For the text-containing cell, return its midpoint in [X, Y] coordinate format. 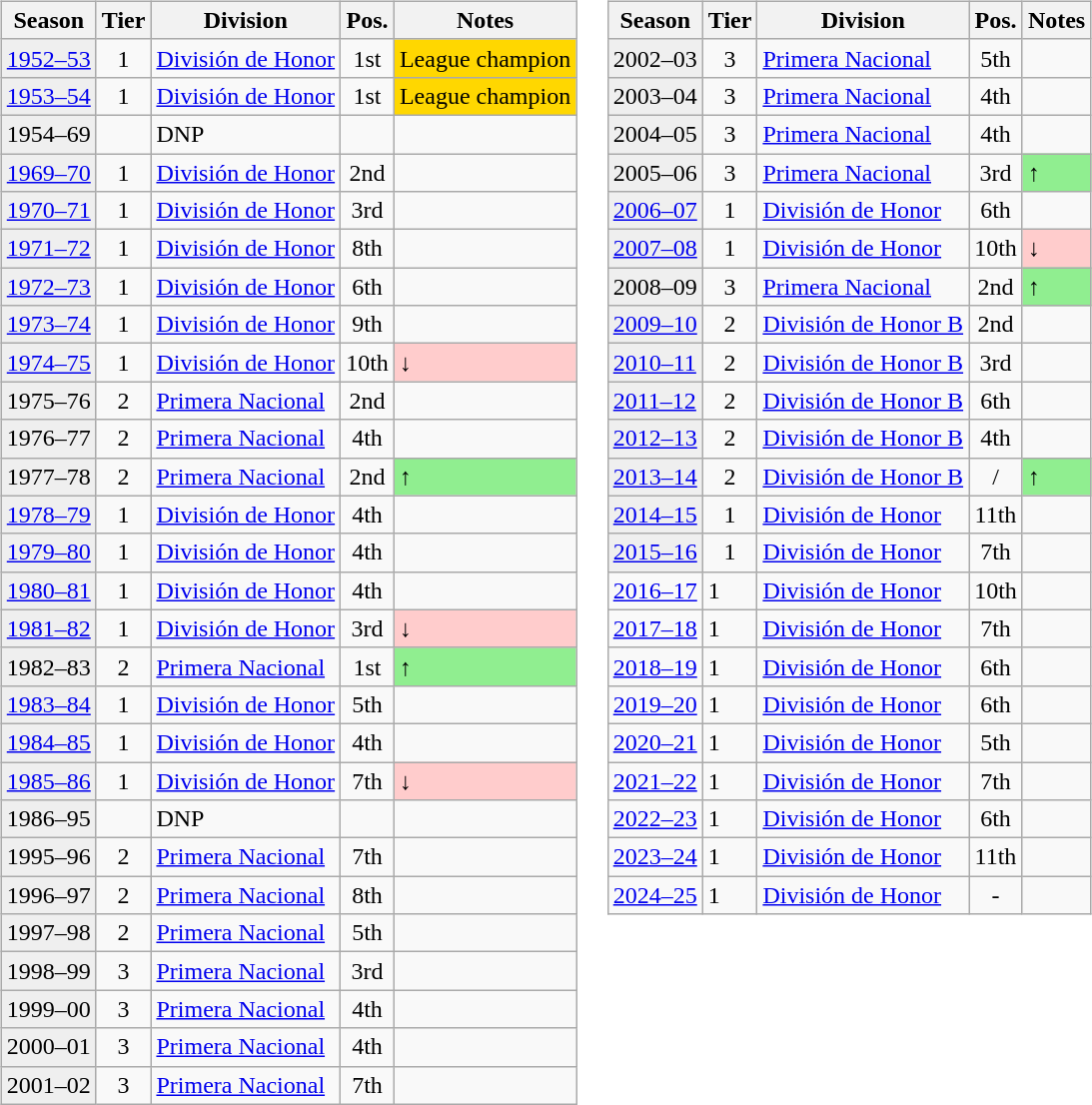
2017–18 [655, 628]
2018–19 [655, 666]
1970–71 [48, 211]
1997–98 [48, 933]
1971–72 [48, 249]
1952–53 [48, 58]
1972–73 [48, 287]
1982–83 [48, 666]
1980–81 [48, 590]
1954–69 [48, 134]
2002–03 [655, 58]
1978–79 [48, 515]
1998–99 [48, 971]
1986–95 [48, 819]
2000–01 [48, 1047]
2019–20 [655, 704]
1979–80 [48, 552]
2021–22 [655, 780]
9th [368, 325]
- [996, 895]
1999–00 [48, 1009]
2022–23 [655, 819]
2004–05 [655, 134]
2014–15 [655, 515]
1977–78 [48, 477]
2006–07 [655, 211]
2015–16 [655, 552]
/ [996, 477]
1985–86 [48, 780]
2003–04 [655, 96]
2005–06 [655, 173]
1973–74 [48, 325]
2013–14 [655, 477]
2023–24 [655, 857]
2009–10 [655, 325]
2020–21 [655, 742]
1969–70 [48, 173]
2012–13 [655, 439]
2024–25 [655, 895]
1984–85 [48, 742]
1975–76 [48, 401]
2007–08 [655, 249]
1995–96 [48, 857]
1976–77 [48, 439]
2016–17 [655, 590]
1983–84 [48, 704]
2011–12 [655, 401]
1981–82 [48, 628]
1953–54 [48, 96]
2010–11 [655, 363]
2008–09 [655, 287]
2001–02 [48, 1085]
1974–75 [48, 363]
1996–97 [48, 895]
